Detect which cell encompasses the target text, then output its (X, Y) center coordinate. 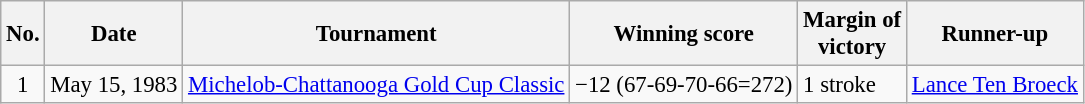
May 15, 1983 (114, 85)
Michelob-Chattanooga Gold Cup Classic (376, 85)
1 stroke (852, 85)
−12 (67-69-70-66=272) (684, 85)
Runner-up (994, 34)
No. (23, 34)
Margin ofvictory (852, 34)
Date (114, 34)
1 (23, 85)
Lance Ten Broeck (994, 85)
Tournament (376, 34)
Winning score (684, 34)
